Output the [X, Y] coordinate of the center of the cell containing the given text.  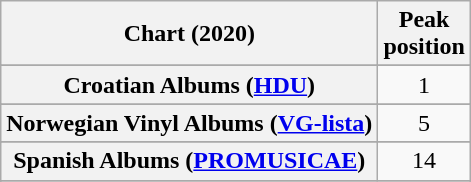
Spanish Albums (PROMUSICAE) [190, 161]
Croatian Albums (HDU) [190, 85]
1 [424, 85]
5 [424, 123]
Peakposition [424, 34]
14 [424, 161]
Norwegian Vinyl Albums (VG-lista) [190, 123]
Chart (2020) [190, 34]
